Capture the cell that displays the provided text and extract its [X, Y] central coordinate. 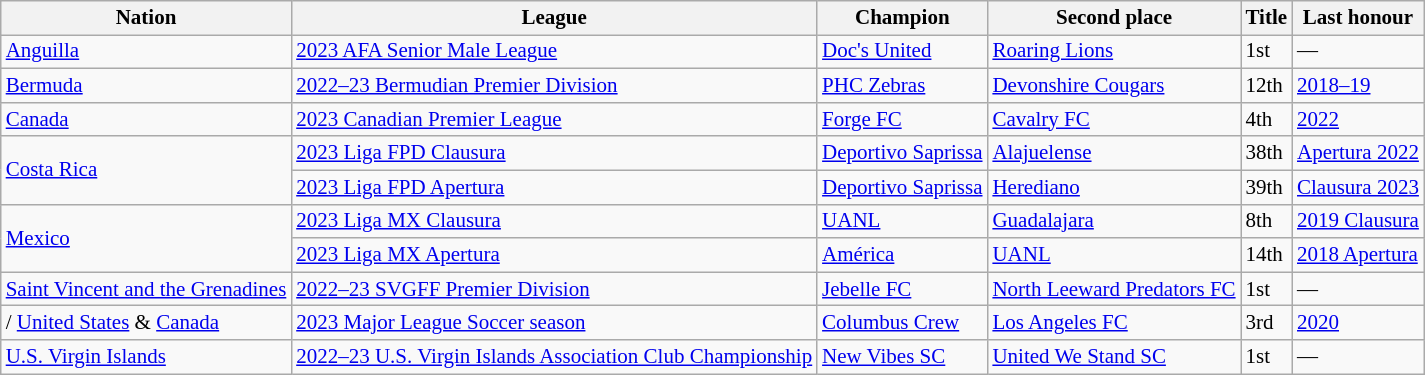
12th [1267, 86]
2023 Liga MX Apertura [554, 255]
8th [1267, 221]
Herediano [1114, 187]
38th [1267, 153]
2023 Liga FPD Clausura [554, 153]
2022 [1358, 119]
2022–23 SVGFF Premier Division [554, 289]
Columbus Crew [902, 323]
3rd [1267, 323]
Bermuda [146, 86]
América [902, 255]
4th [1267, 119]
League [554, 18]
2022–23 Bermudian Premier Division [554, 86]
Jebelle FC [902, 289]
New Vibes SC [902, 357]
2022–23 U.S. Virgin Islands Association Club Championship [554, 357]
Champion [902, 18]
U.S. Virgin Islands [146, 357]
39th [1267, 187]
2023 Major League Soccer season [554, 323]
14th [1267, 255]
North Leeward Predators FC [1114, 289]
2023 AFA Senior Male League [554, 52]
2023 Canadian Premier League [554, 119]
Alajuelense [1114, 153]
Doc's United [902, 52]
/ United States & Canada [146, 323]
2019 Clausura [1358, 221]
United We Stand SC [1114, 357]
Canada [146, 119]
Second place [1114, 18]
Anguilla [146, 52]
Los Angeles FC [1114, 323]
2023 Liga MX Clausura [554, 221]
Costa Rica [146, 170]
Devonshire Cougars [1114, 86]
2020 [1358, 323]
PHC Zebras [902, 86]
Cavalry FC [1114, 119]
Saint Vincent and the Grenadines [146, 289]
2018 Apertura [1358, 255]
Mexico [146, 238]
2018–19 [1358, 86]
Roaring Lions [1114, 52]
Guadalajara [1114, 221]
Forge FC [902, 119]
2023 Liga FPD Apertura [554, 187]
Clausura 2023 [1358, 187]
Last honour [1358, 18]
Apertura 2022 [1358, 153]
Nation [146, 18]
Title [1267, 18]
